Scan for the cell matching the given text and deliver its (x, y) coordinate at center. 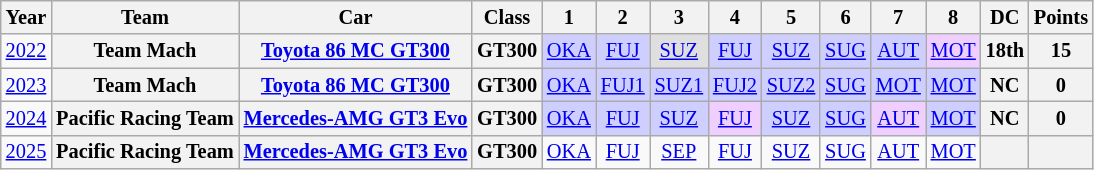
Year (26, 17)
2025 (26, 152)
18th (1005, 51)
Points (1061, 17)
2024 (26, 118)
SEP (679, 152)
4 (735, 17)
5 (791, 17)
1 (569, 17)
15 (1061, 51)
DC (1005, 17)
2022 (26, 51)
Class (507, 17)
SUZ2 (791, 85)
FUJ1 (623, 85)
Car (356, 17)
FUJ2 (735, 85)
SUZ1 (679, 85)
2 (623, 17)
3 (679, 17)
7 (898, 17)
8 (954, 17)
2023 (26, 85)
Team (145, 17)
6 (845, 17)
